Detect which cell encompasses the target text, then output its [x, y] center coordinate. 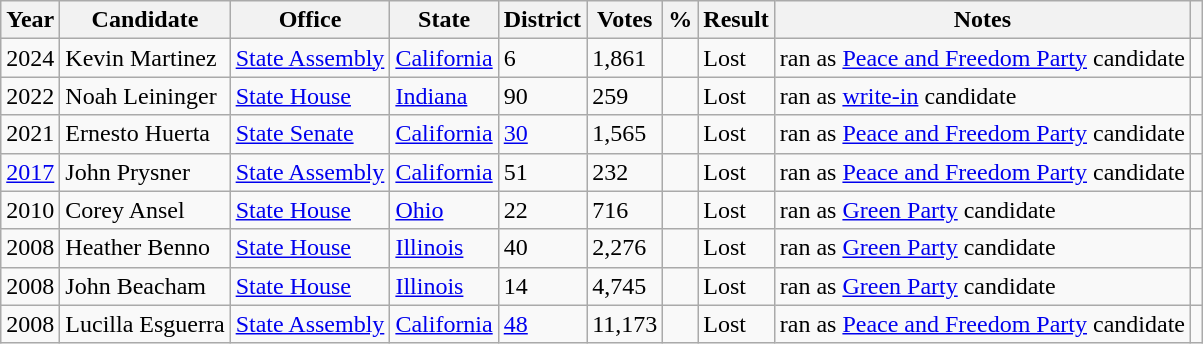
48 [542, 324]
90 [542, 96]
Heather Benno [145, 248]
2021 [30, 134]
District [542, 20]
Office [310, 20]
State Senate [310, 134]
Indiana [444, 96]
Lucilla Esguerra [145, 324]
ran as write-in candidate [982, 96]
14 [542, 286]
2,276 [625, 248]
Year [30, 20]
Corey Ansel [145, 210]
Kevin Martinez [145, 58]
Ernesto Huerta [145, 134]
11,173 [625, 324]
John Prysner [145, 172]
2024 [30, 58]
30 [542, 134]
Noah Leininger [145, 96]
John Beacham [145, 286]
51 [542, 172]
1,861 [625, 58]
232 [625, 172]
Candidate [145, 20]
2022 [30, 96]
716 [625, 210]
259 [625, 96]
State [444, 20]
Ohio [444, 210]
6 [542, 58]
40 [542, 248]
% [680, 20]
2010 [30, 210]
Notes [982, 20]
Result [736, 20]
4,745 [625, 286]
Votes [625, 20]
22 [542, 210]
2017 [30, 172]
1,565 [625, 134]
